Find where the given text appears and provide that cell's center as (x, y) coordinate. 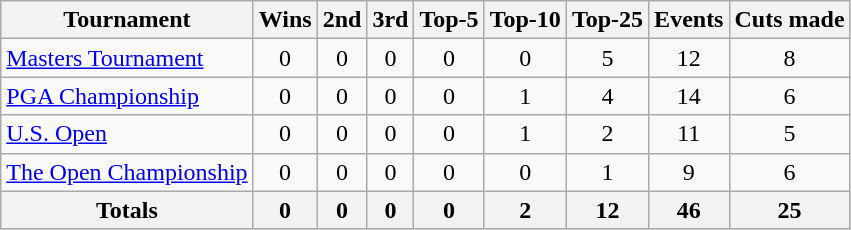
8 (790, 58)
2nd (342, 20)
25 (790, 210)
Top-5 (449, 20)
PGA Championship (127, 96)
Cuts made (790, 20)
Tournament (127, 20)
Masters Tournament (127, 58)
9 (689, 172)
11 (689, 134)
The Open Championship (127, 172)
Top-10 (525, 20)
Totals (127, 210)
4 (607, 96)
14 (689, 96)
3rd (390, 20)
Events (689, 20)
U.S. Open (127, 134)
Top-25 (607, 20)
46 (689, 210)
Wins (285, 20)
